Return (X, Y) of the center of cell containing provided text 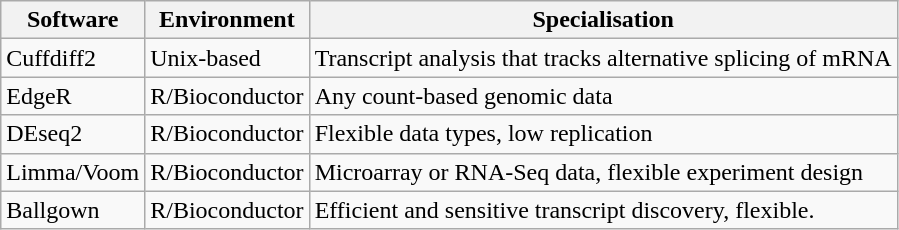
Flexible data types, low replication (603, 134)
EdgeR (73, 96)
Environment (227, 20)
Ballgown (73, 210)
Cuffdiff2 (73, 58)
Transcript analysis that tracks alternative splicing of mRNA (603, 58)
Unix-based (227, 58)
Microarray or RNA-Seq data, flexible experiment design (603, 172)
Efficient and sensitive transcript discovery, flexible. (603, 210)
Limma/Voom (73, 172)
Software (73, 20)
DEseq2 (73, 134)
Specialisation (603, 20)
Any count-based genomic data (603, 96)
